Capture the cell that displays the provided text and extract its [X, Y] central coordinate. 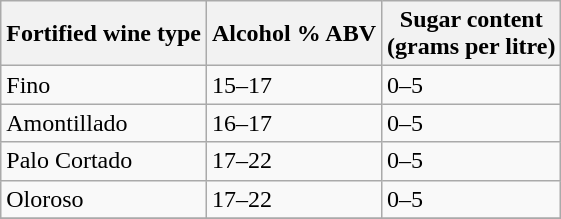
Fortified wine type [104, 34]
Fino [104, 85]
Oloroso [104, 199]
15–17 [294, 85]
Palo Cortado [104, 161]
Sugar content(grams per litre) [472, 34]
Alcohol % ABV [294, 34]
16–17 [294, 123]
Amontillado [104, 123]
